Capture the cell that displays the provided text and extract its [X, Y] central coordinate. 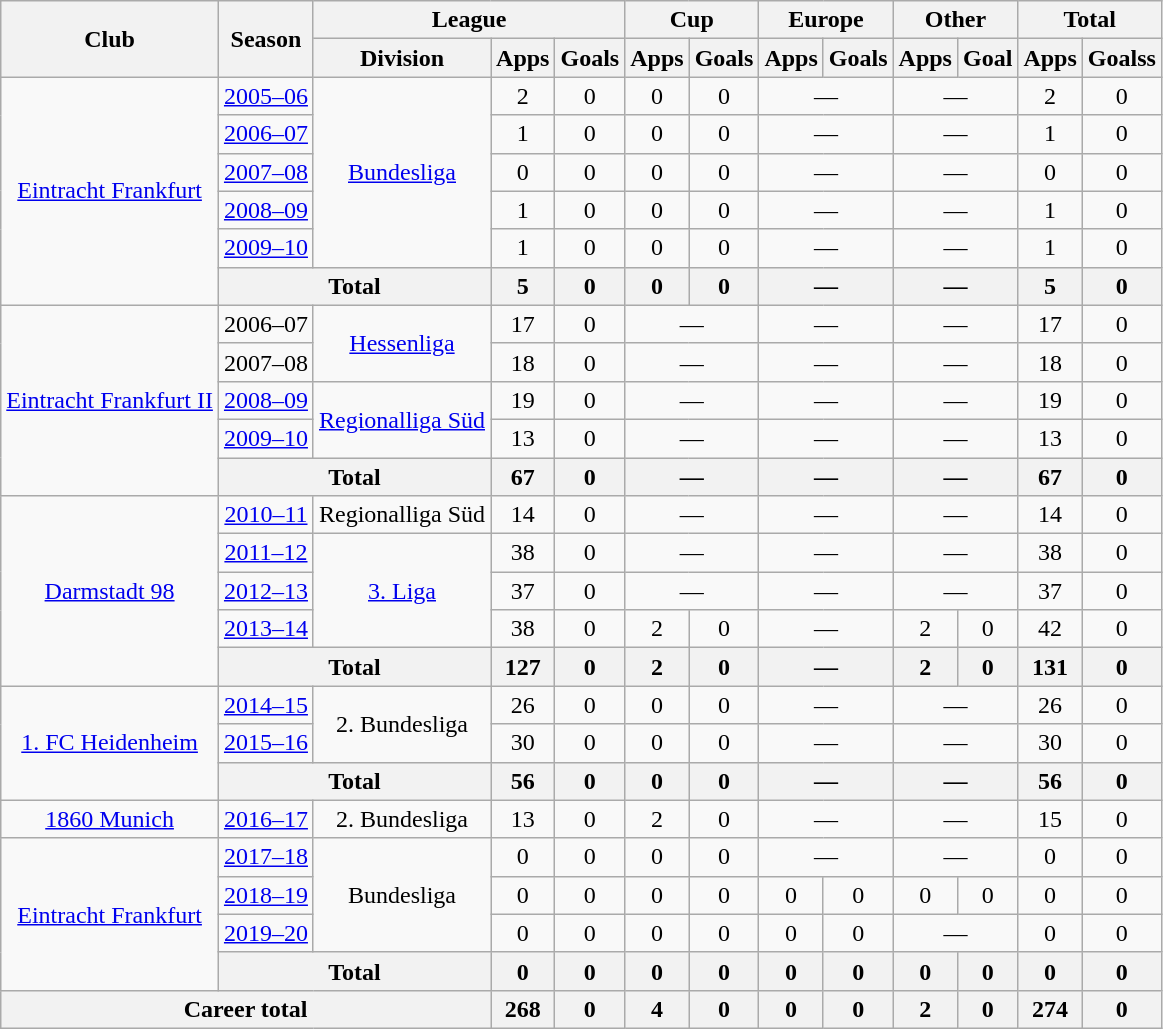
2012–13 [266, 591]
274 [1050, 1009]
Hessenliga [402, 343]
2011–12 [266, 553]
Europe [826, 20]
268 [523, 1009]
42 [1050, 629]
Club [110, 39]
Goal [987, 58]
Darmstadt 98 [110, 591]
2015–16 [266, 743]
2019–20 [266, 933]
Cup [692, 20]
2018–19 [266, 895]
15 [1050, 819]
1. FC Heidenheim [110, 743]
Eintracht Frankfurt II [110, 400]
1860 Munich [110, 819]
Goalss [1122, 58]
2013–14 [266, 629]
League [468, 20]
3. Liga [402, 591]
2005–06 [266, 96]
2010–11 [266, 515]
2017–18 [266, 857]
Division [402, 58]
127 [523, 667]
4 [657, 1009]
Other [956, 20]
Career total [246, 1009]
Season [266, 39]
131 [1050, 667]
2014–15 [266, 705]
2016–17 [266, 819]
